Determine the (x, y) coordinate at the center of the cell enclosing the given text.  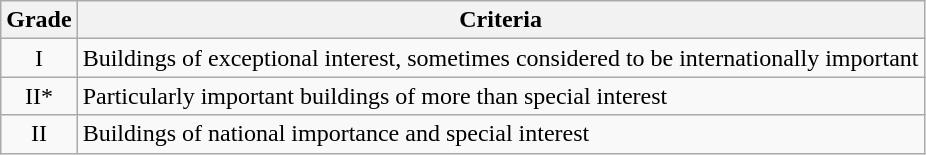
Grade (39, 20)
II (39, 134)
Buildings of exceptional interest, sometimes considered to be internationally important (500, 58)
Criteria (500, 20)
II* (39, 96)
Buildings of national importance and special interest (500, 134)
Particularly important buildings of more than special interest (500, 96)
I (39, 58)
